Return the [X, Y] coordinate for the center point of the cell that contains the specified text.  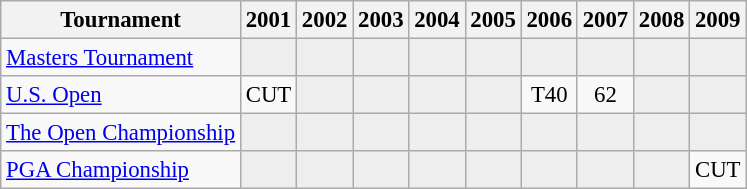
2003 [381, 20]
The Open Championship [121, 133]
2001 [268, 20]
2008 [661, 20]
T40 [549, 95]
U.S. Open [121, 95]
Masters Tournament [121, 58]
2009 [718, 20]
62 [605, 95]
PGA Championship [121, 170]
2004 [437, 20]
Tournament [121, 20]
2005 [493, 20]
2007 [605, 20]
2006 [549, 20]
2002 [325, 20]
